From the cell containing the given text, extract its center point as (x, y) coordinate. 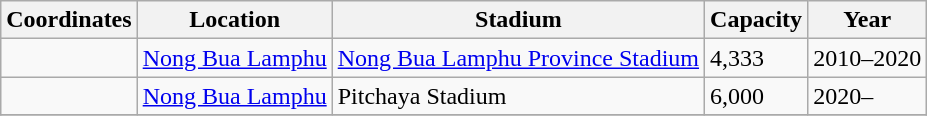
Location (234, 20)
Pitchaya Stadium (518, 96)
Capacity (756, 20)
Year (868, 20)
2020– (868, 96)
Coordinates (69, 20)
Stadium (518, 20)
6,000 (756, 96)
2010–2020 (868, 58)
Nong Bua Lamphu Province Stadium (518, 58)
4,333 (756, 58)
